Extract the (X, Y) coordinate from the center of the cell holding the provided text.  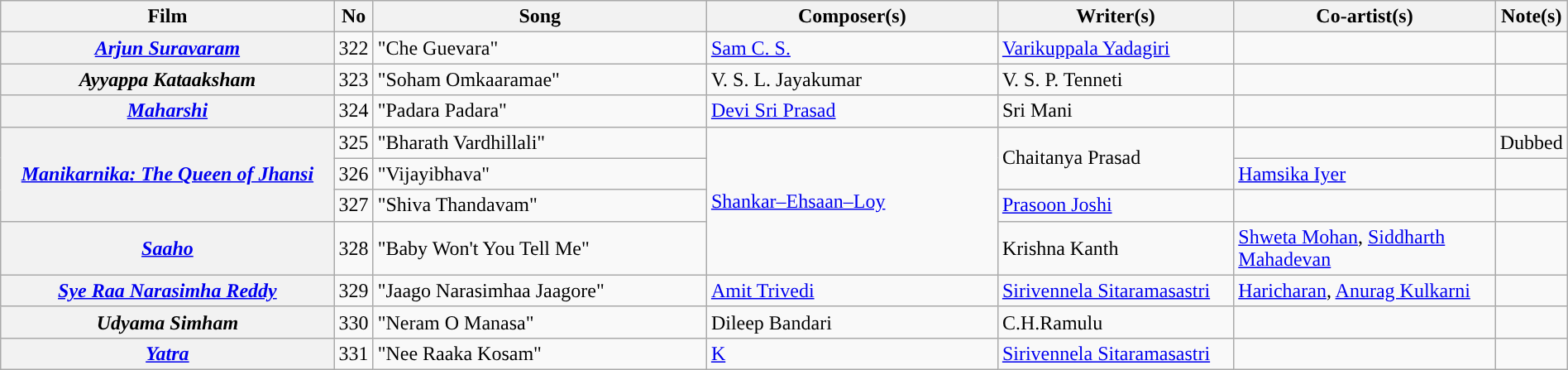
Film (167, 17)
324 (354, 111)
V. S. P. Tenneti (1115, 79)
"Neram O Manasa" (539, 322)
Maharshi (167, 111)
Varikuppala Yadagiri (1115, 48)
329 (354, 291)
Writer(s) (1115, 17)
Ayyappa Kataaksham (167, 79)
Haricharan, Anurag Kulkarni (1365, 291)
"Bharath Vardhillali" (539, 142)
322 (354, 48)
Chaitanya Prasad (1115, 158)
Sye Raa Narasimha Reddy (167, 291)
Hamsika Iyer (1365, 174)
Composer(s) (852, 17)
Yatra (167, 353)
Shweta Mohan, Siddharth Mahadevan (1365, 248)
Dileep Bandari (852, 322)
"Jaago Narasimhaa Jaagore" (539, 291)
Saaho (167, 248)
Arjun Suravaram (167, 48)
"Nee Raaka Kosam" (539, 353)
Devi Sri Prasad (852, 111)
K (852, 353)
"Baby Won't You Tell Me" (539, 248)
Amit Trivedi (852, 291)
Song (539, 17)
327 (354, 205)
V. S. L. Jayakumar (852, 79)
Prasoon Joshi (1115, 205)
C.H.Ramulu (1115, 322)
Udyama Simham (167, 322)
326 (354, 174)
"Che Guevara" (539, 48)
No (354, 17)
"Padara Padara" (539, 111)
Dubbed (1532, 142)
"Shiva Thandavam" (539, 205)
Note(s) (1532, 17)
331 (354, 353)
Manikarnika: The Queen of Jhansi (167, 174)
328 (354, 248)
"Vijayibhava" (539, 174)
Shankar–Ehsaan–Loy (852, 200)
325 (354, 142)
"Soham Omkaaramae" (539, 79)
Sam C. S. (852, 48)
Sri Mani (1115, 111)
330 (354, 322)
323 (354, 79)
Krishna Kanth (1115, 248)
Co-artist(s) (1365, 17)
